Detect which cell encompasses the target text, then output its [x, y] center coordinate. 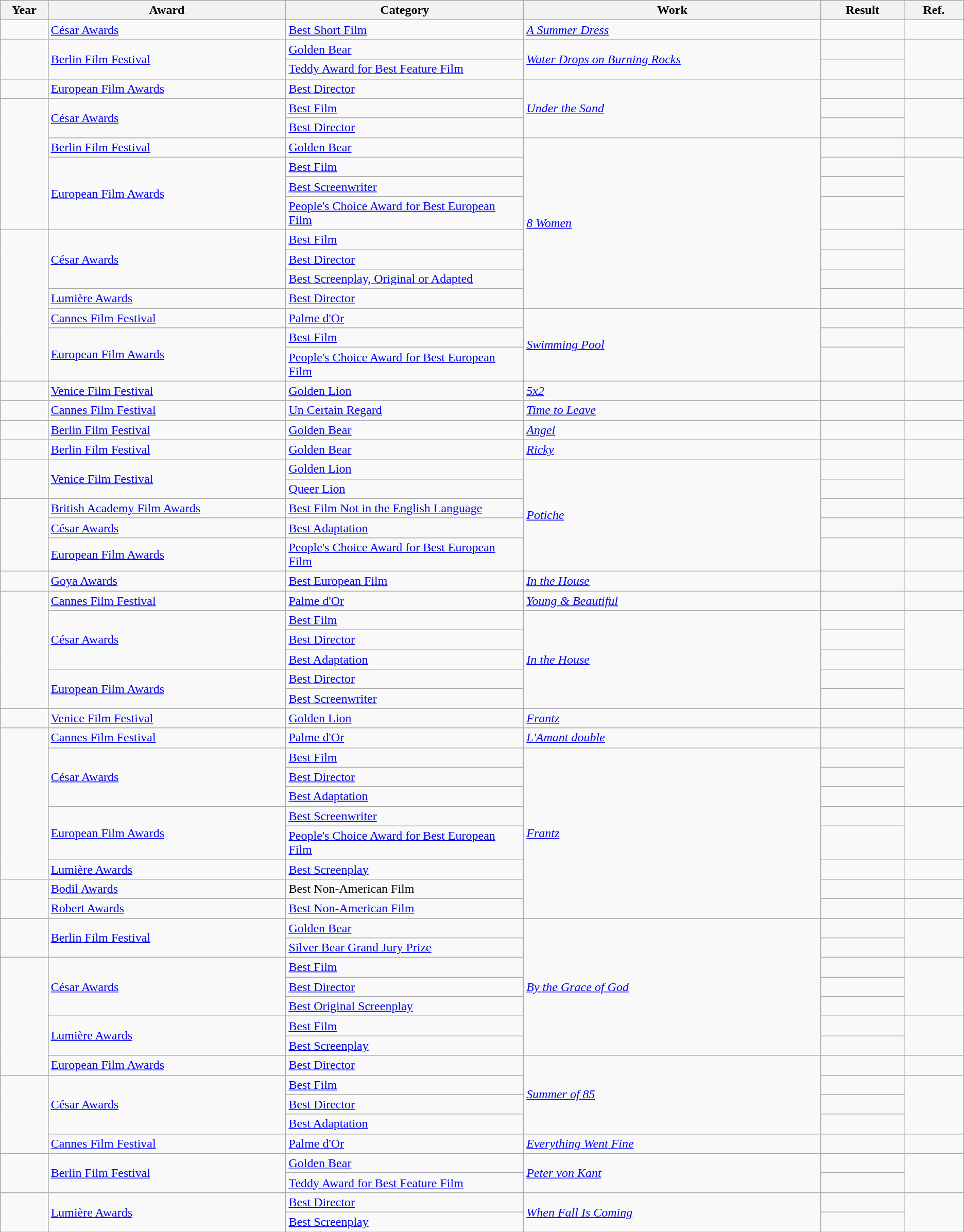
Bodil Awards [167, 889]
By the Grace of God [673, 987]
Silver Bear Grand Jury Prize [405, 948]
Best Original Screenplay [405, 1007]
Young & Beautiful [673, 601]
British Academy Film Awards [167, 508]
Potiche [673, 515]
Swimming Pool [673, 345]
A Summer Dress [673, 30]
Category [405, 10]
Angel [673, 430]
Queer Lion [405, 489]
Year [24, 10]
Ricky [673, 449]
Time to Leave [673, 410]
Best European Film [405, 581]
Award [167, 10]
Work [673, 10]
Under the Sand [673, 108]
Un Certain Regard [405, 410]
Goya Awards [167, 581]
L'Amant double [673, 738]
Best Short Film [405, 30]
Water Drops on Burning Rocks [673, 59]
Result [863, 10]
5x2 [673, 391]
Best Film Not in the English Language [405, 508]
When Fall Is Coming [673, 1212]
Ref. [934, 10]
8 Women [673, 223]
Best Screenplay, Original or Adapted [405, 279]
Everything Went Fine [673, 1143]
Peter von Kant [673, 1173]
Robert Awards [167, 908]
Summer of 85 [673, 1095]
